Provide the (x, y) coordinate of the cell's center where the given text is located.  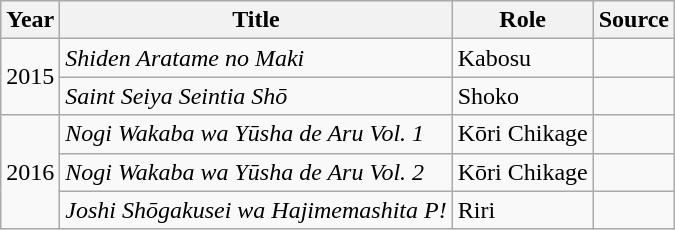
Source (634, 20)
Shiden Aratame no Maki (256, 58)
Saint Seiya Seintia Shō (256, 96)
Shoko (522, 96)
Joshi Shōgakusei wa Hajimemashita P! (256, 210)
Year (30, 20)
Title (256, 20)
Nogi Wakaba wa Yūsha de Aru Vol. 1 (256, 134)
Riri (522, 210)
2016 (30, 172)
2015 (30, 77)
Kabosu (522, 58)
Role (522, 20)
Nogi Wakaba wa Yūsha de Aru Vol. 2 (256, 172)
